Pinpoint the cell where the given text exists, returning its [x, y] midpoint coordinate. 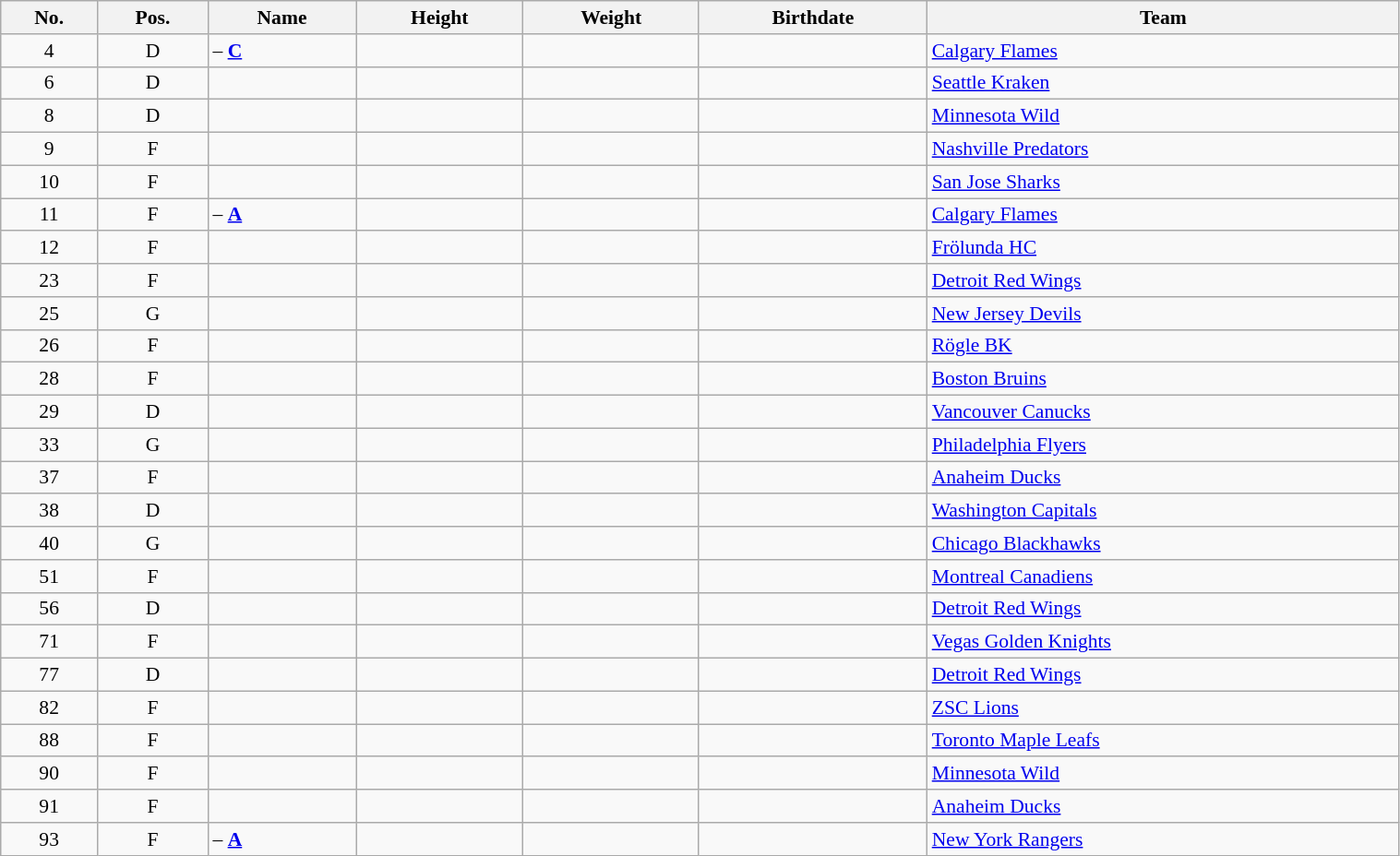
Pos. [153, 18]
8 [50, 116]
ZSC Lions [1163, 707]
88 [50, 741]
33 [50, 445]
San Jose Sharks [1163, 182]
38 [50, 511]
Chicago Blackhawks [1163, 543]
Vancouver Canucks [1163, 412]
4 [50, 51]
37 [50, 478]
New York Rangers [1163, 839]
11 [50, 215]
Toronto Maple Leafs [1163, 741]
82 [50, 707]
Weight [611, 18]
No. [50, 18]
Vegas Golden Knights [1163, 642]
Montreal Canadiens [1163, 577]
– C [281, 51]
23 [50, 280]
Team [1163, 18]
91 [50, 806]
Birthdate [812, 18]
Rögle BK [1163, 346]
25 [50, 314]
Name [281, 18]
9 [50, 149]
Frölunda HC [1163, 248]
12 [50, 248]
93 [50, 839]
Nashville Predators [1163, 149]
77 [50, 675]
Washington Capitals [1163, 511]
Seattle Kraken [1163, 83]
Philadelphia Flyers [1163, 445]
Height [439, 18]
56 [50, 609]
51 [50, 577]
71 [50, 642]
28 [50, 379]
10 [50, 182]
26 [50, 346]
90 [50, 774]
New Jersey Devils [1163, 314]
Boston Bruins [1163, 379]
29 [50, 412]
40 [50, 543]
6 [50, 83]
